Pinpoint the cell where the given text exists, returning its [X, Y] midpoint coordinate. 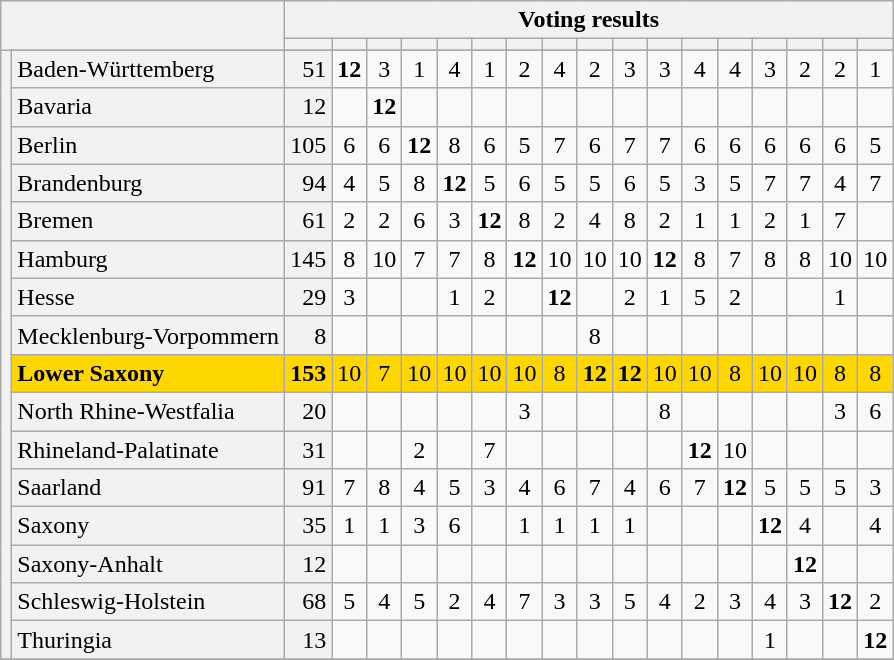
North Rhine-Westfalia [148, 411]
51 [308, 69]
Voting results [589, 20]
153 [308, 373]
Mecklenburg-Vorpommern [148, 335]
13 [308, 640]
Saxony-Anhalt [148, 564]
145 [308, 259]
Saxony [148, 526]
Hesse [148, 297]
Saarland [148, 488]
Bremen [148, 221]
105 [308, 145]
Brandenburg [148, 183]
35 [308, 526]
31 [308, 449]
Bavaria [148, 107]
Rhineland-Palatinate [148, 449]
61 [308, 221]
20 [308, 411]
Berlin [148, 145]
Schleswig-Holstein [148, 602]
91 [308, 488]
Lower Saxony [148, 373]
94 [308, 183]
Hamburg [148, 259]
29 [308, 297]
68 [308, 602]
Thuringia [148, 640]
Baden-Württemberg [148, 69]
